Determine the [x, y] coordinate at the center of the cell enclosing the given text.  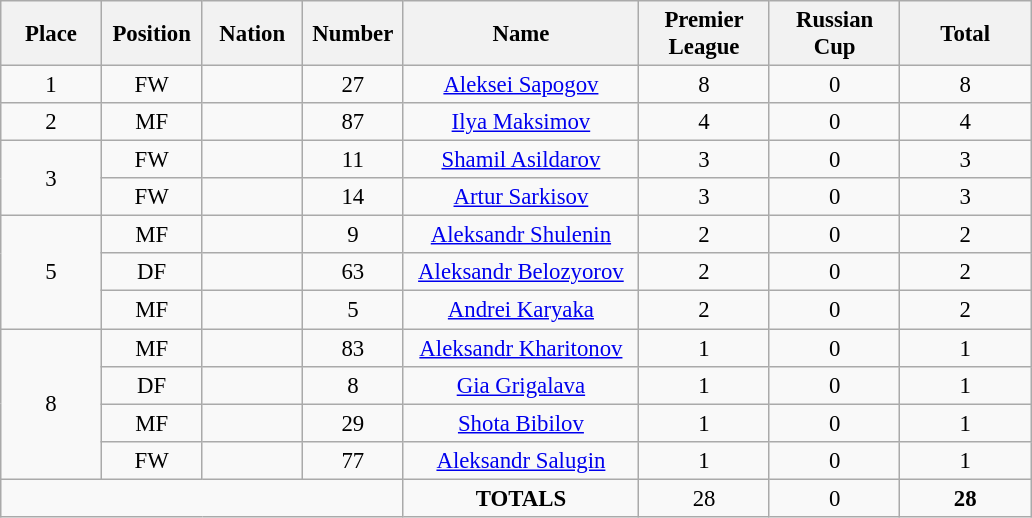
Aleksandr Belozyorov [521, 273]
Place [52, 34]
14 [354, 197]
9 [354, 235]
29 [354, 423]
Aleksandr Kharitonov [521, 348]
Gia Grigalava [521, 385]
Shamil Asildarov [521, 160]
Aleksei Sapogov [521, 85]
TOTALS [521, 498]
Number [354, 34]
Total [966, 34]
Name [521, 34]
63 [354, 273]
Position [152, 34]
Aleksandr Salugin [521, 460]
Artur Sarkisov [521, 197]
87 [354, 122]
27 [354, 85]
Russian Cup [834, 34]
Ilya Maksimov [521, 122]
11 [354, 160]
Premier League [704, 34]
83 [354, 348]
Shota Bibilov [521, 423]
Nation [252, 34]
Andrei Karyaka [521, 310]
77 [354, 460]
Aleksandr Shulenin [521, 235]
